Locate the cell with the specified text and output its [X, Y] center coordinate. 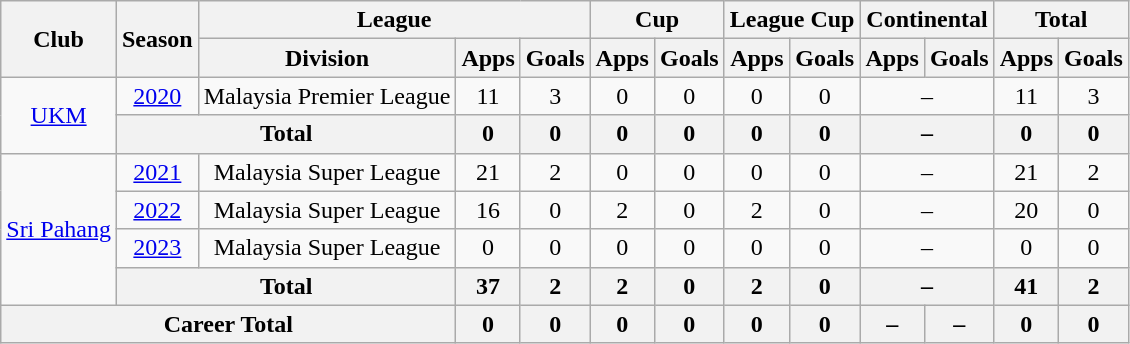
Cup [657, 20]
UKM [59, 115]
Season [157, 39]
League [394, 20]
2021 [157, 172]
37 [488, 286]
2020 [157, 96]
20 [1026, 210]
41 [1026, 286]
2023 [157, 248]
League Cup [792, 20]
16 [488, 210]
2022 [157, 210]
Club [59, 39]
Malaysia Premier League [327, 96]
Sri Pahang [59, 229]
Continental [927, 20]
Career Total [228, 324]
Division [327, 58]
